Determine the [x, y] coordinate at the center of the cell enclosing the given text.  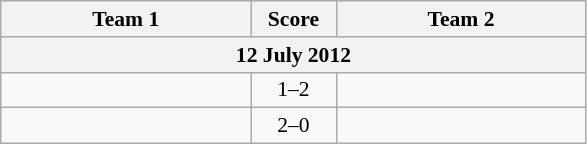
2–0 [294, 126]
Score [294, 19]
Team 1 [126, 19]
Team 2 [461, 19]
1–2 [294, 90]
12 July 2012 [294, 55]
